Output the (X, Y) coordinate of the center of the cell containing the given text.  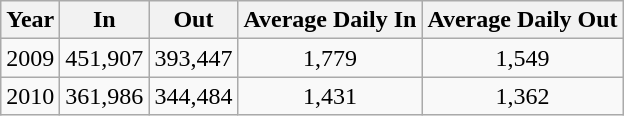
1,549 (522, 58)
393,447 (194, 58)
2010 (30, 96)
Out (194, 20)
1,779 (330, 58)
2009 (30, 58)
Average Daily In (330, 20)
1,362 (522, 96)
Average Daily Out (522, 20)
1,431 (330, 96)
In (104, 20)
344,484 (194, 96)
451,907 (104, 58)
361,986 (104, 96)
Year (30, 20)
